For the text-containing cell, return its midpoint in (X, Y) coordinate format. 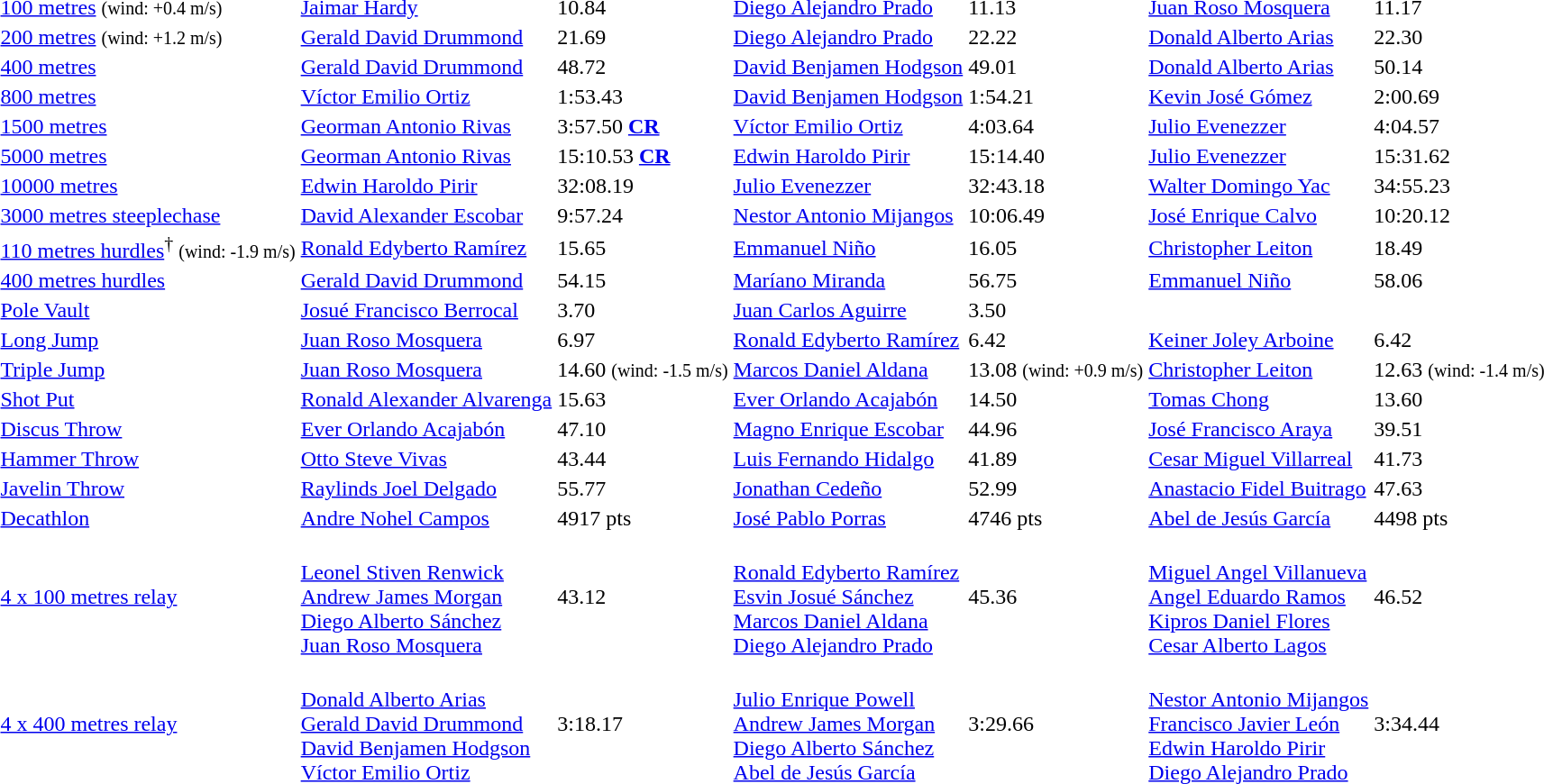
Abel de Jesús García (1258, 518)
Cesar Miguel Villarreal (1258, 459)
Kevin José Gómez (1258, 96)
Raylinds Joel Delgado (426, 488)
Tomas Chong (1258, 399)
43.12 (643, 597)
Andre Nohel Campos (426, 518)
3.50 (1056, 310)
9:57.24 (643, 215)
José Enrique Calvo (1258, 215)
3.70 (643, 310)
6.42 (1056, 340)
15.63 (643, 399)
52.99 (1056, 488)
Juan Carlos Aguirre (848, 310)
10:06.49 (1056, 215)
14.60 (wind: -1.5 m/s) (643, 369)
Miguel Angel VillanuevaAngel Eduardo RamosKipros Daniel Flores Cesar Alberto Lagos (1258, 597)
Leonel Stiven RenwickAndrew James MorganDiego Alberto SánchezJuan Roso Mosquera (426, 597)
32:08.19 (643, 186)
1:54.21 (1056, 96)
Maríano Miranda (848, 280)
4746 pts (1056, 518)
4:03.64 (1056, 126)
David Alexander Escobar (426, 215)
Luis Fernando Hidalgo (848, 459)
Ronald Edyberto RamírezEsvin Josué SánchezMarcos Daniel AldanaDiego Alejandro Prado (848, 597)
54.15 (643, 280)
Jonathan Cedeño (848, 488)
13.08 (wind: +0.9 m/s) (1056, 369)
45.36 (1056, 597)
Otto Steve Vivas (426, 459)
Nestor Antonio Mijangos (848, 215)
4917 pts (643, 518)
Keiner Joley Arboine (1258, 340)
15:14.40 (1056, 156)
47.10 (643, 429)
55.77 (643, 488)
Diego Alejandro Prado (848, 37)
José Pablo Porras (848, 518)
21.69 (643, 37)
56.75 (1056, 280)
1:53.43 (643, 96)
14.50 (1056, 399)
15.65 (643, 248)
Walter Domingo Yac (1258, 186)
49.01 (1056, 67)
Anastacio Fidel Buitrago (1258, 488)
José Francisco Araya (1258, 429)
32:43.18 (1056, 186)
3:57.50 CR (643, 126)
48.72 (643, 67)
Marcos Daniel Aldana (848, 369)
43.44 (643, 459)
Magno Enrique Escobar (848, 429)
44.96 (1056, 429)
15:10.53 CR (643, 156)
6.97 (643, 340)
16.05 (1056, 248)
22.22 (1056, 37)
41.89 (1056, 459)
Ronald Alexander Alvarenga (426, 399)
Josué Francisco Berrocal (426, 310)
